Identify which cell holds the provided text, then report its [X, Y] central coordinate. 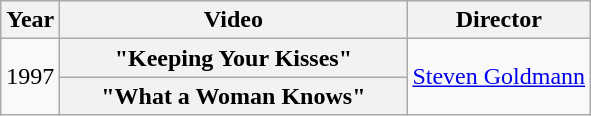
"What a Woman Knows" [234, 96]
Director [499, 20]
"Keeping Your Kisses" [234, 58]
Year [30, 20]
Video [234, 20]
Steven Goldmann [499, 77]
1997 [30, 77]
